Search for the cell housing the specified text and yield its [X, Y] center coordinate. 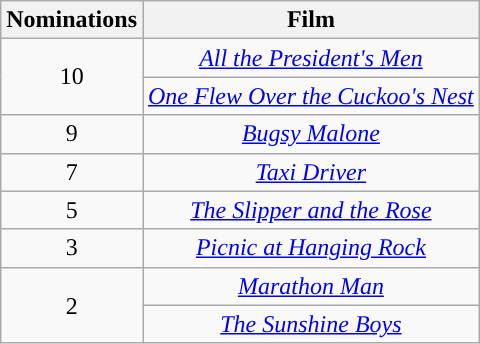
All the President's Men [310, 58]
Nominations [72, 20]
7 [72, 172]
2 [72, 305]
9 [72, 134]
Marathon Man [310, 286]
10 [72, 77]
The Slipper and the Rose [310, 210]
3 [72, 248]
One Flew Over the Cuckoo's Nest [310, 96]
The Sunshine Boys [310, 324]
Taxi Driver [310, 172]
Bugsy Malone [310, 134]
5 [72, 210]
Picnic at Hanging Rock [310, 248]
Film [310, 20]
